Detect which cell encompasses the target text, then output its [x, y] center coordinate. 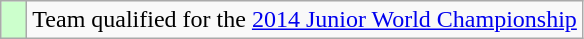
Team qualified for the 2014 Junior World Championship [305, 20]
